Scan for the cell matching the given text and deliver its [x, y] coordinate at center. 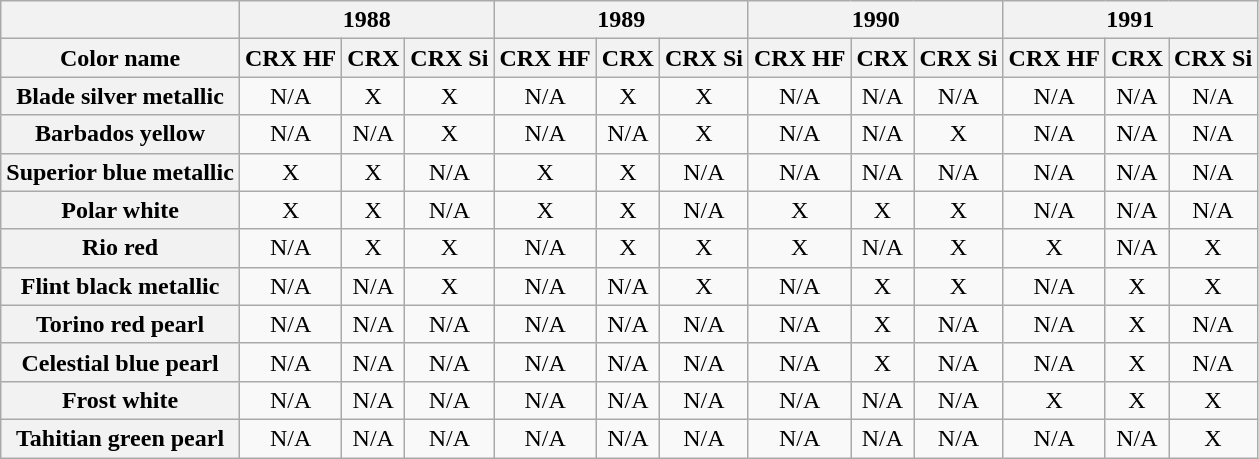
Polar white [120, 210]
1990 [876, 20]
Celestial blue pearl [120, 362]
Color name [120, 58]
1988 [366, 20]
Blade silver metallic [120, 96]
1989 [622, 20]
Tahitian green pearl [120, 438]
Barbados yellow [120, 134]
Torino red pearl [120, 324]
Flint black metallic [120, 286]
1991 [1130, 20]
Rio red [120, 248]
Frost white [120, 400]
Superior blue metallic [120, 172]
